Determine the (x, y) coordinate at the center of the cell enclosing the given text.  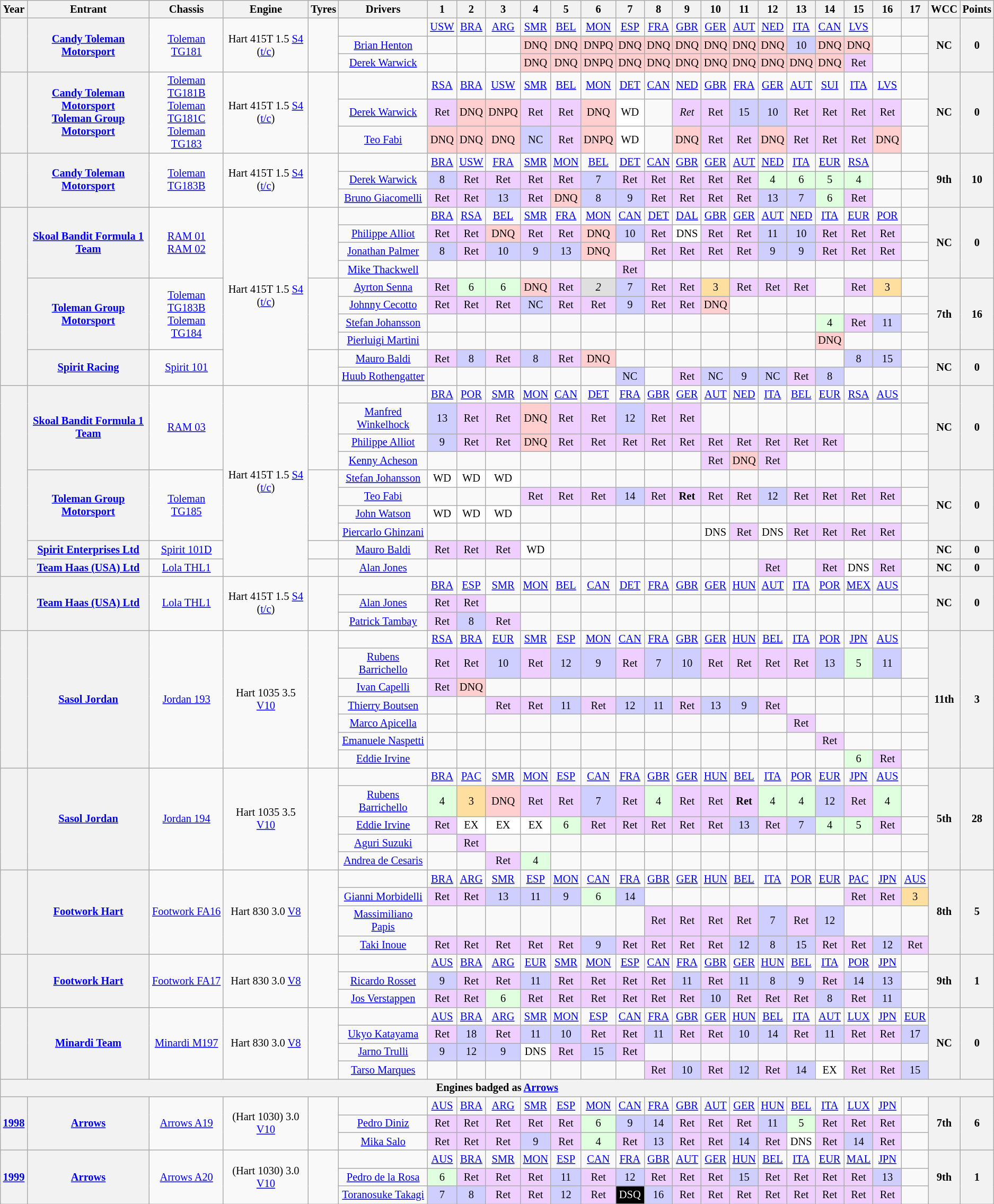
Toranosuke Takagi (383, 1195)
Taki Inoue (383, 945)
Emanuele Naspetti (383, 741)
Mike Thackwell (383, 269)
Footwork FA17 (187, 980)
Mika Salo (383, 1141)
Toleman TG183BToleman TG184 (187, 314)
1998 (14, 1123)
Pierluigi Martini (383, 341)
Engine (266, 9)
Ayrton Senna (383, 287)
Chassis (187, 9)
Year (14, 9)
DSQ (630, 1195)
28 (977, 818)
Jonathan Palmer (383, 251)
Patrick Tambay (383, 621)
Brian Henton (383, 45)
Ukyo Katayama (383, 1034)
18 (471, 1034)
Huub Rothengatter (383, 376)
Footwork FA16 (187, 912)
Spirit 101 (187, 367)
Toleman TG181BToleman TG181CToleman TG183 (187, 112)
Minardi M197 (187, 1043)
8th (944, 912)
Marco Apicella (383, 723)
Pedro Diniz (383, 1123)
Piercarlo Ghinzani (383, 532)
Drivers (383, 9)
SUI (830, 85)
Spirit Racing (88, 367)
Arrows A20 (187, 1176)
Aguri Suzuki (383, 843)
Bruno Giacomelli (383, 198)
Pedro de la Rosa (383, 1177)
Toleman TG185 (187, 505)
RAM 01RAM 02 (187, 243)
Jordan 194 (187, 818)
Kenny Acheson (383, 460)
DAL (687, 216)
Candy Toleman MotorsportToleman Group Motorsport (88, 112)
Engines badged as Arrows (497, 1088)
John Watson (383, 514)
Minardi Team (88, 1043)
Jordan 193 (187, 699)
Tyres (323, 9)
5th (944, 818)
Entrant (88, 9)
MAL (859, 1159)
1999 (14, 1176)
Andrea de Cesaris (383, 861)
Johnny Cecotto (383, 305)
Thierry Boutsen (383, 705)
Tarso Marques (383, 1070)
Jarno Trulli (383, 1052)
Arrows A19 (187, 1123)
Toleman TG181 (187, 45)
Massimiliano Papis (383, 921)
Manfred Winkelhock (383, 418)
Toleman TG183B (187, 180)
Spirit 101D (187, 549)
Spirit Enterprises Ltd (88, 549)
Gianni Morbidelli (383, 896)
Jos Verstappen (383, 999)
RAM 03 (187, 427)
11th (944, 699)
WCC (944, 9)
Ivan Capelli (383, 687)
MEX (859, 586)
Ricardo Rosset (383, 981)
Points (977, 9)
